Capture the cell that displays the provided text and extract its [x, y] central coordinate. 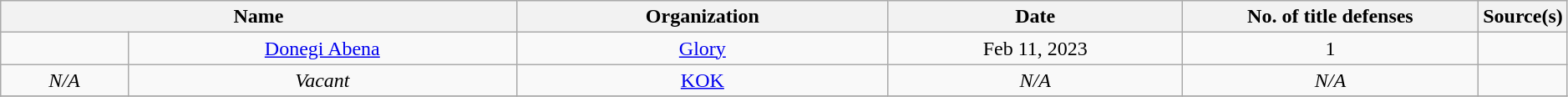
1 [1330, 48]
Name [259, 17]
Feb 11, 2023 [1035, 48]
No. of title defenses [1330, 17]
Vacant [322, 80]
Donegi Abena [322, 48]
KOK [702, 80]
Date [1035, 17]
Organization [702, 17]
Glory [702, 48]
Source(s) [1524, 17]
